Identify which cell holds the provided text, then report its [X, Y] central coordinate. 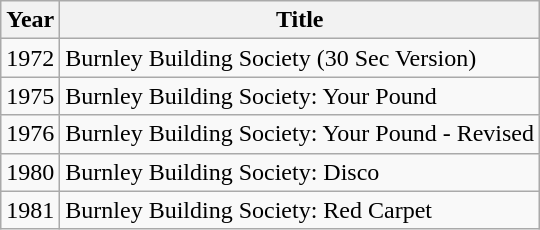
Title [300, 20]
Year [30, 20]
1972 [30, 58]
Burnley Building Society (30 Sec Version) [300, 58]
1980 [30, 172]
Burnley Building Society: Red Carpet [300, 210]
1981 [30, 210]
Burnley Building Society: Disco [300, 172]
1976 [30, 134]
1975 [30, 96]
Burnley Building Society: Your Pound [300, 96]
Burnley Building Society: Your Pound - Revised [300, 134]
